Extract the (x, y) coordinate from the center of the cell holding the provided text.  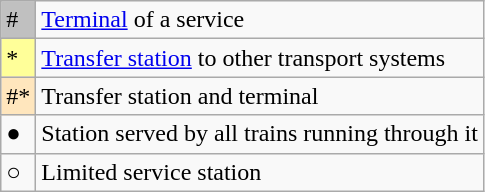
○ (18, 172)
* (18, 58)
Limited service station (260, 172)
● (18, 134)
Transfer station to other transport systems (260, 58)
# (18, 20)
Terminal of a service (260, 20)
Transfer station and terminal (260, 96)
Station served by all trains running through it (260, 134)
#* (18, 96)
